Detect which cell encompasses the target text, then output its [X, Y] center coordinate. 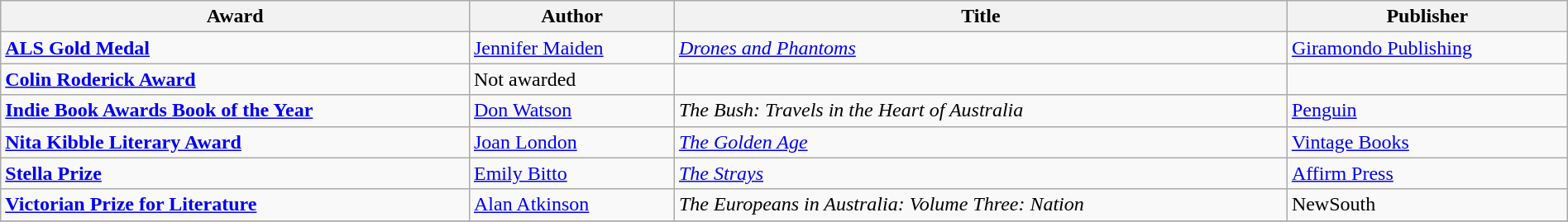
Alan Atkinson [571, 205]
ALS Gold Medal [235, 48]
Jennifer Maiden [571, 48]
The Europeans in Australia: Volume Three: Nation [981, 205]
Nita Kibble Literary Award [235, 142]
Indie Book Awards Book of the Year [235, 111]
The Golden Age [981, 142]
Giramondo Publishing [1427, 48]
The Bush: Travels in the Heart of Australia [981, 111]
Author [571, 17]
Penguin [1427, 111]
Colin Roderick Award [235, 79]
Don Watson [571, 111]
The Strays [981, 173]
Joan London [571, 142]
Title [981, 17]
NewSouth [1427, 205]
Victorian Prize for Literature [235, 205]
Affirm Press [1427, 173]
Stella Prize [235, 173]
Vintage Books [1427, 142]
Publisher [1427, 17]
Award [235, 17]
Not awarded [571, 79]
Emily Bitto [571, 173]
Drones and Phantoms [981, 48]
